Provide the (x, y) coordinate of the cell's center where the given text is located.  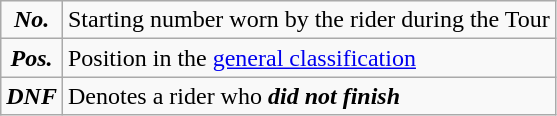
No. (32, 20)
Pos. (32, 58)
Denotes a rider who did not finish (308, 96)
Starting number worn by the rider during the Tour (308, 20)
Position in the general classification (308, 58)
DNF (32, 96)
